Capture the cell that displays the provided text and extract its (X, Y) central coordinate. 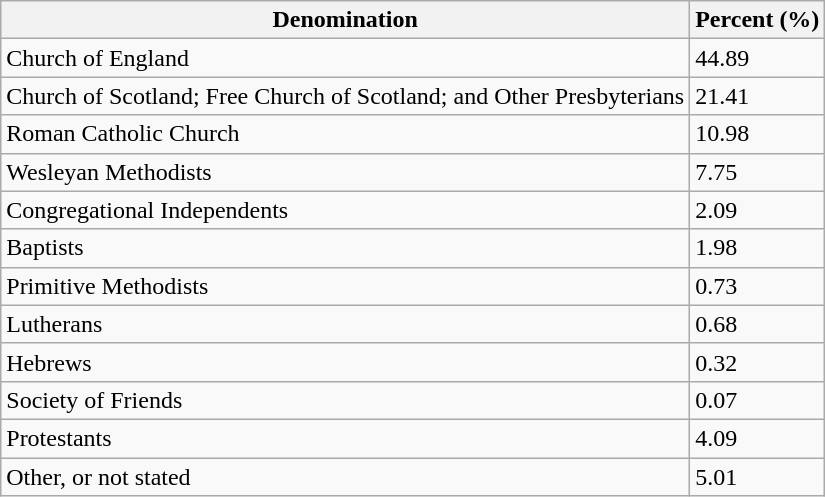
Congregational Independents (346, 210)
21.41 (758, 96)
Primitive Methodists (346, 286)
Church of Scotland; Free Church of Scotland; and Other Presbyterians (346, 96)
0.68 (758, 324)
Percent (%) (758, 20)
Roman Catholic Church (346, 134)
0.73 (758, 286)
Church of England (346, 58)
Hebrews (346, 362)
2.09 (758, 210)
7.75 (758, 172)
0.07 (758, 400)
Wesleyan Methodists (346, 172)
Lutherans (346, 324)
44.89 (758, 58)
4.09 (758, 438)
5.01 (758, 477)
Protestants (346, 438)
0.32 (758, 362)
Denomination (346, 20)
10.98 (758, 134)
Baptists (346, 248)
Other, or not stated (346, 477)
1.98 (758, 248)
Society of Friends (346, 400)
